Locate the cell with the specified text and output its (X, Y) center coordinate. 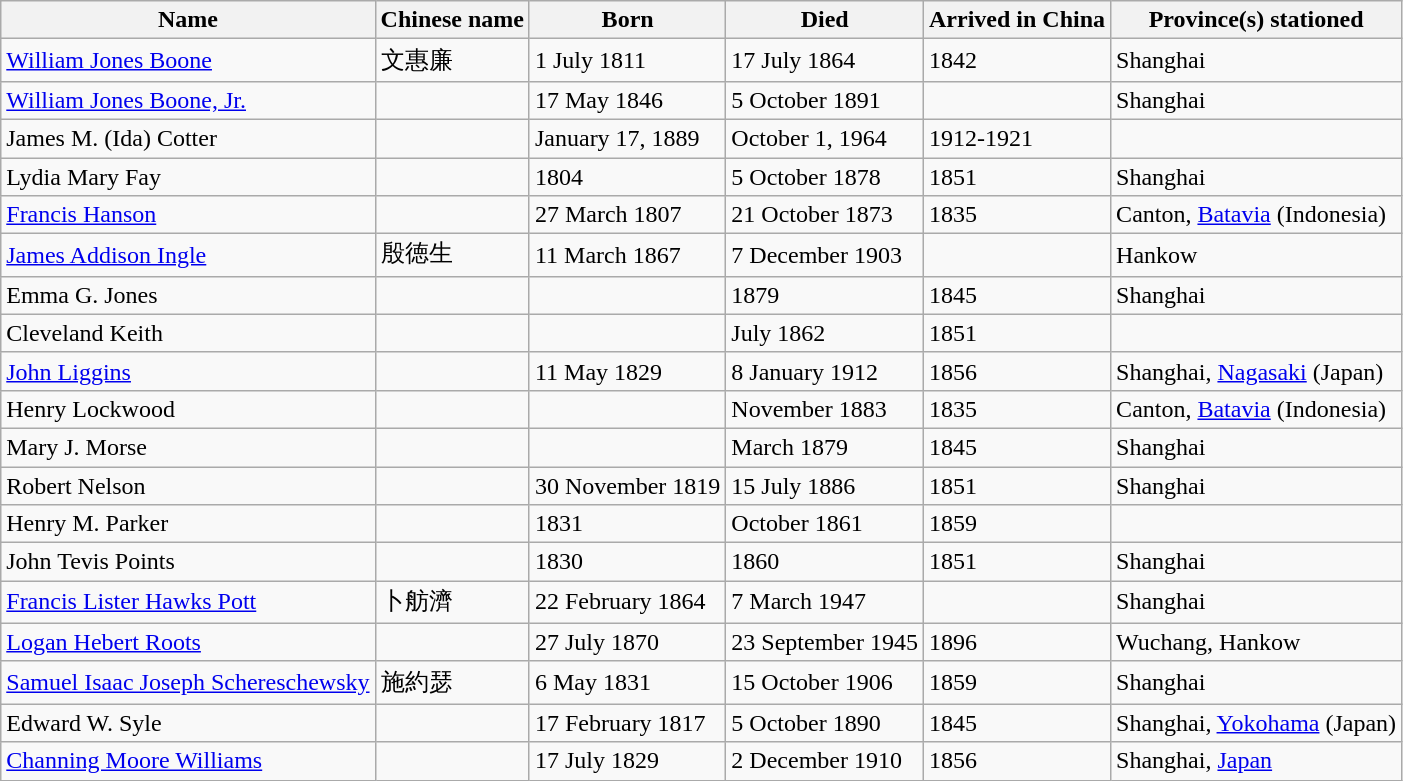
1860 (825, 562)
1 July 1811 (627, 60)
22 February 1864 (627, 602)
November 1883 (825, 409)
1879 (825, 295)
July 1862 (825, 333)
施約瑟 (452, 682)
1896 (1018, 642)
27 March 1807 (627, 215)
October 1, 1964 (825, 138)
January 17, 1889 (627, 138)
Shanghai, Nagasaki (Japan) (1256, 371)
7 March 1947 (825, 602)
5 October 1878 (825, 177)
Francis Lister Hawks Pott (188, 602)
John Tevis Points (188, 562)
2 December 1910 (825, 761)
William Jones Boone (188, 60)
15 October 1906 (825, 682)
23 September 1945 (825, 642)
Mary J. Morse (188, 447)
17 May 1846 (627, 100)
15 July 1886 (825, 485)
1912-1921 (1018, 138)
Samuel Isaac Joseph Schereschewsky (188, 682)
Cleveland Keith (188, 333)
21 October 1873 (825, 215)
Henry M. Parker (188, 524)
1804 (627, 177)
Robert Nelson (188, 485)
11 March 1867 (627, 256)
Francis Hanson (188, 215)
7 December 1903 (825, 256)
Lydia Mary Fay (188, 177)
Shanghai, Japan (1256, 761)
Name (188, 20)
William Jones Boone, Jr. (188, 100)
殷徳生 (452, 256)
Hankow (1256, 256)
Edward W. Syle (188, 723)
Province(s) stationed (1256, 20)
5 October 1891 (825, 100)
Wuchang, Hankow (1256, 642)
Died (825, 20)
Chinese name (452, 20)
March 1879 (825, 447)
17 July 1864 (825, 60)
8 January 1912 (825, 371)
卜舫濟 (452, 602)
Channing Moore Williams (188, 761)
Logan Hebert Roots (188, 642)
文惠廉 (452, 60)
Born (627, 20)
17 February 1817 (627, 723)
1831 (627, 524)
1842 (1018, 60)
James M. (Ida) Cotter (188, 138)
Henry Lockwood (188, 409)
11 May 1829 (627, 371)
Shanghai, Yokohama (Japan) (1256, 723)
5 October 1890 (825, 723)
17 July 1829 (627, 761)
Arrived in China (1018, 20)
October 1861 (825, 524)
James Addison Ingle (188, 256)
Emma G. Jones (188, 295)
6 May 1831 (627, 682)
John Liggins (188, 371)
1830 (627, 562)
27 July 1870 (627, 642)
30 November 1819 (627, 485)
